Return the [x, y] coordinate for the center point of the cell that contains the specified text.  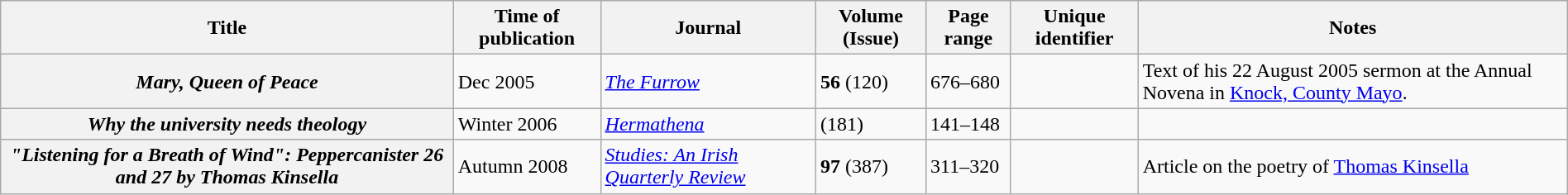
97 (387) [872, 167]
Page range [969, 28]
Winter 2006 [527, 124]
The Furrow [708, 81]
Article on the poetry of Thomas Kinsella [1353, 167]
Unique identifier [1074, 28]
Studies: An Irish Quarterly Review [708, 167]
"Listening for a Breath of Wind": Peppercanister 26 and 27 by Thomas Kinsella [227, 167]
Title [227, 28]
141–148 [969, 124]
Dec 2005 [527, 81]
Volume (Issue) [872, 28]
Hermathena [708, 124]
676–680 [969, 81]
Time of publication [527, 28]
Mary, Queen of Peace [227, 81]
Text of his 22 August 2005 sermon at the Annual Novena in Knock, County Mayo. [1353, 81]
(181) [872, 124]
Journal [708, 28]
Autumn 2008 [527, 167]
311–320 [969, 167]
Why the university needs theology [227, 124]
56 (120) [872, 81]
Notes [1353, 28]
